Locate the cell with the specified text and output its (X, Y) center coordinate. 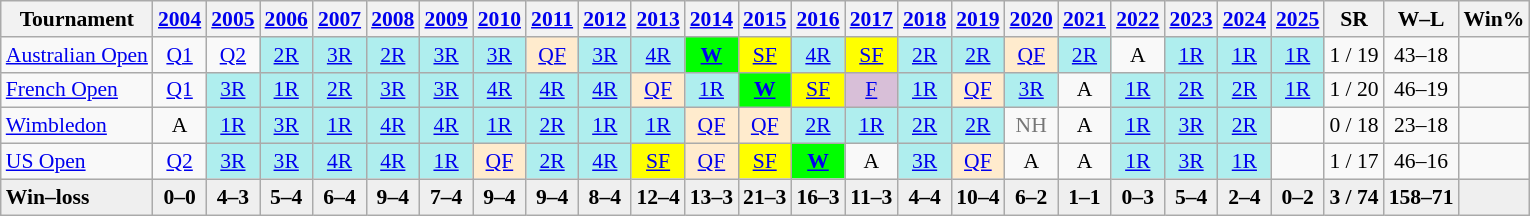
2011 (552, 19)
US Open (77, 162)
4–4 (924, 197)
12–4 (658, 197)
Win–loss (77, 197)
2–4 (1244, 197)
4–3 (232, 197)
French Open (77, 90)
6–2 (1032, 197)
0–2 (1298, 197)
2012 (604, 19)
46–16 (1422, 162)
NH (1032, 126)
11–3 (872, 197)
Wimbledon (77, 126)
2019 (978, 19)
F (872, 90)
0–0 (180, 197)
2023 (1190, 19)
2009 (446, 19)
2005 (232, 19)
2017 (872, 19)
2018 (924, 19)
2021 (1084, 19)
16–3 (818, 197)
3 / 74 (1354, 197)
7–4 (446, 197)
0–3 (1138, 197)
2014 (712, 19)
2008 (392, 19)
1–1 (1084, 197)
Australian Open (77, 55)
1 / 20 (1354, 90)
1 / 17 (1354, 162)
2010 (500, 19)
2024 (1244, 19)
2004 (180, 19)
158–71 (1422, 197)
Tournament (77, 19)
0 / 18 (1354, 126)
SR (1354, 19)
10–4 (978, 197)
43–18 (1422, 55)
2013 (658, 19)
23–18 (1422, 126)
21–3 (764, 197)
2025 (1298, 19)
1 / 19 (1354, 55)
2006 (286, 19)
6–4 (340, 197)
2007 (340, 19)
2016 (818, 19)
2022 (1138, 19)
W–L (1422, 19)
Win% (1494, 19)
46–19 (1422, 90)
13–3 (712, 197)
2020 (1032, 19)
8–4 (604, 197)
2015 (764, 19)
